Search for the cell housing the specified text and yield its [X, Y] center coordinate. 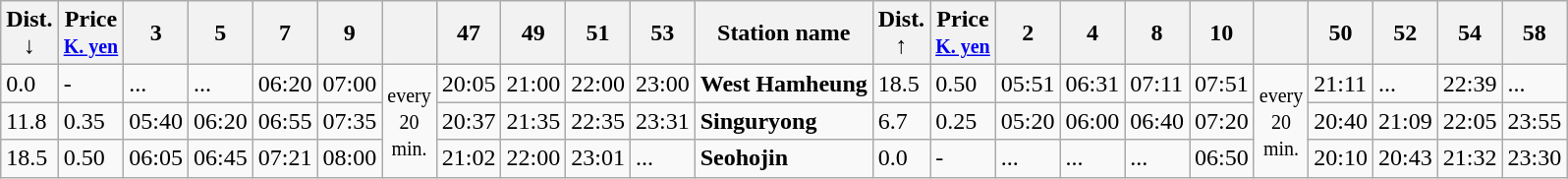
Station name [784, 33]
52 [1405, 33]
21:32 [1470, 158]
20:40 [1341, 121]
06:55 [285, 121]
Singuryong [784, 121]
4 [1092, 33]
9 [350, 33]
Seohojin [784, 158]
06:50 [1221, 158]
11.8 [29, 121]
21:35 [533, 121]
51 [598, 33]
07:51 [1221, 84]
47 [469, 33]
54 [1470, 33]
58 [1535, 33]
21:02 [469, 158]
06:45 [221, 158]
22:39 [1470, 84]
07:00 [350, 84]
07:20 [1221, 121]
21:09 [1405, 121]
06:05 [156, 158]
23:00 [662, 84]
05:51 [1028, 84]
23:31 [662, 121]
23:55 [1535, 121]
08:00 [350, 158]
West Hamheung [784, 84]
0.35 [90, 121]
05:20 [1028, 121]
50 [1341, 33]
53 [662, 33]
21:11 [1341, 84]
23:30 [1535, 158]
2 [1028, 33]
3 [156, 33]
23:01 [598, 158]
21:00 [533, 84]
07:11 [1157, 84]
20:43 [1405, 158]
20:10 [1341, 158]
7 [285, 33]
20:05 [469, 84]
06:31 [1092, 84]
8 [1157, 33]
Dist.↓ [29, 33]
06:00 [1092, 121]
05:40 [156, 121]
10 [1221, 33]
06:40 [1157, 121]
6.7 [901, 121]
Dist.↑ [901, 33]
07:35 [350, 121]
07:21 [285, 158]
0.25 [963, 121]
20:37 [469, 121]
22:35 [598, 121]
5 [221, 33]
49 [533, 33]
22:05 [1470, 121]
